Search for the cell housing the specified text and yield its (X, Y) center coordinate. 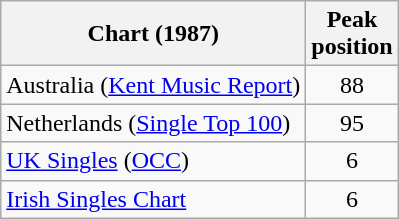
UK Singles (OCC) (154, 161)
Peakposition (352, 34)
Irish Singles Chart (154, 199)
Netherlands (Single Top 100) (154, 123)
Chart (1987) (154, 34)
95 (352, 123)
88 (352, 85)
Australia (Kent Music Report) (154, 85)
